Output the (x, y) coordinate of the center of the cell containing the given text.  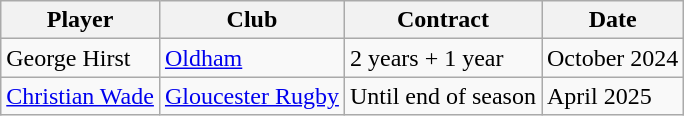
Until end of season (442, 96)
2 years + 1 year (442, 58)
Date (613, 20)
Gloucester Rugby (252, 96)
Contract (442, 20)
Oldham (252, 58)
Club (252, 20)
October 2024 (613, 58)
April 2025 (613, 96)
Player (80, 20)
George Hirst (80, 58)
Christian Wade (80, 96)
